Find where the given text appears and provide that cell's center as (X, Y) coordinate. 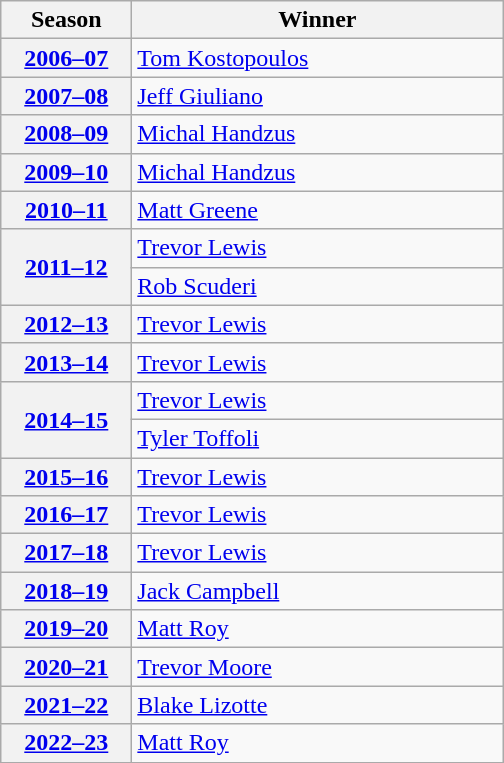
Matt Greene (318, 210)
Tom Kostopoulos (318, 58)
2009–10 (66, 172)
Trevor Moore (318, 667)
Winner (318, 20)
2006–07 (66, 58)
Jack Campbell (318, 591)
Tyler Toffoli (318, 438)
2012–13 (66, 324)
2008–09 (66, 134)
Rob Scuderi (318, 286)
2022–23 (66, 743)
2017–18 (66, 553)
Season (66, 20)
Jeff Giuliano (318, 96)
2020–21 (66, 667)
2018–19 (66, 591)
2021–22 (66, 705)
2015–16 (66, 477)
2011–12 (66, 267)
Blake Lizotte (318, 705)
2013–14 (66, 362)
2014–15 (66, 419)
2016–17 (66, 515)
2007–08 (66, 96)
2019–20 (66, 629)
2010–11 (66, 210)
